Locate the cell with the specified text and output its (x, y) center coordinate. 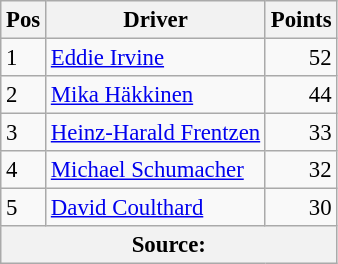
52 (300, 58)
3 (24, 133)
Eddie Irvine (156, 58)
2 (24, 95)
David Coulthard (156, 208)
1 (24, 58)
Points (300, 20)
44 (300, 95)
Pos (24, 20)
4 (24, 170)
Heinz-Harald Frentzen (156, 133)
5 (24, 208)
Source: (169, 245)
Mika Häkkinen (156, 95)
Driver (156, 20)
33 (300, 133)
Michael Schumacher (156, 170)
32 (300, 170)
30 (300, 208)
